Locate the cell with the specified text and output its [X, Y] center coordinate. 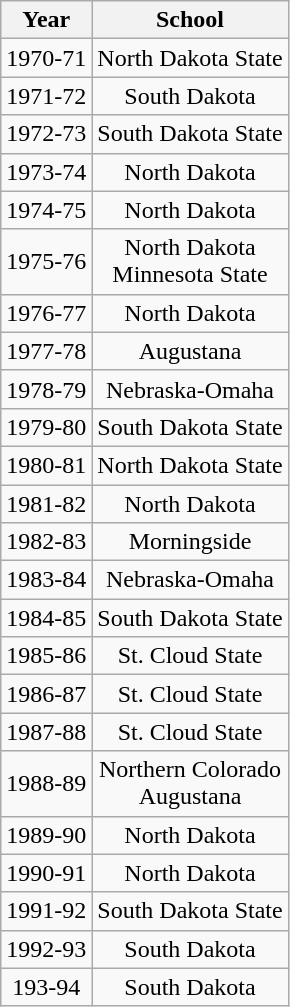
1979-80 [46, 427]
1976-77 [46, 313]
Year [46, 20]
1973-74 [46, 172]
1977-78 [46, 351]
1971-72 [46, 96]
1982-83 [46, 542]
1988-89 [46, 784]
1978-79 [46, 389]
1989-90 [46, 835]
Northern ColoradoAugustana [190, 784]
1983-84 [46, 580]
1991-92 [46, 911]
Morningside [190, 542]
1985-86 [46, 656]
193-94 [46, 987]
1974-75 [46, 210]
1987-88 [46, 732]
1984-85 [46, 618]
1981-82 [46, 503]
1975-76 [46, 262]
1972-73 [46, 134]
1992-93 [46, 949]
School [190, 20]
1986-87 [46, 694]
1980-81 [46, 465]
1970-71 [46, 58]
North DakotaMinnesota State [190, 262]
Augustana [190, 351]
1990-91 [46, 873]
